Detect which cell encompasses the target text, then output its (X, Y) center coordinate. 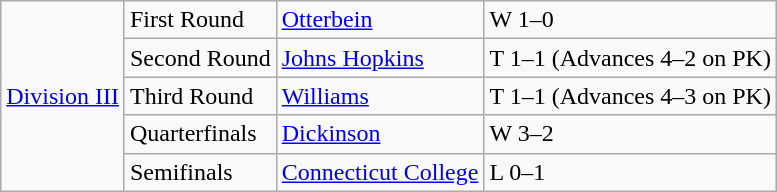
Third Round (200, 96)
Semifinals (200, 172)
W 3–2 (630, 134)
W 1–0 (630, 20)
Williams (380, 96)
Division III (63, 96)
Connecticut College (380, 172)
Johns Hopkins (380, 58)
Otterbein (380, 20)
Second Round (200, 58)
T 1–1 (Advances 4–2 on PK) (630, 58)
Quarterfinals (200, 134)
Dickinson (380, 134)
T 1–1 (Advances 4–3 on PK) (630, 96)
L 0–1 (630, 172)
First Round (200, 20)
